Return [X, Y] of the center of cell containing provided text 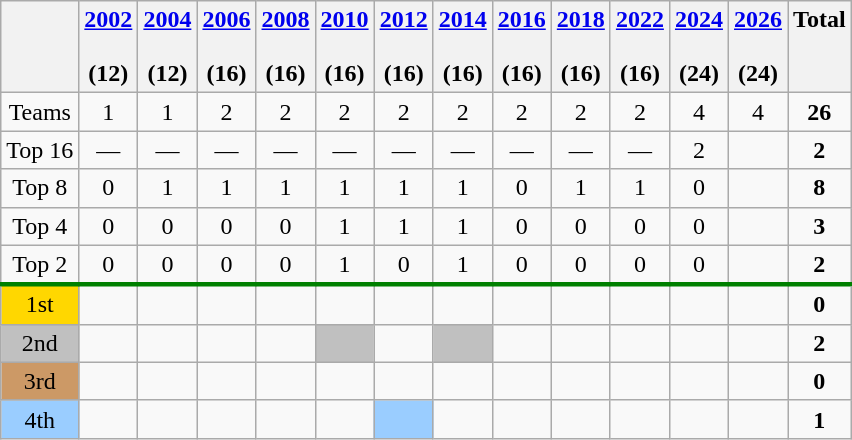
2018 (16) [580, 47]
2010 (16) [344, 47]
2nd [40, 343]
2004 (12) [168, 47]
Teams [40, 112]
26 [820, 112]
Top 4 [40, 226]
2012 (16) [404, 47]
2014 (16) [462, 47]
2024 (24) [698, 47]
Top 2 [40, 265]
2022 (16) [640, 47]
8 [820, 188]
2006 (16) [226, 47]
1st [40, 305]
Top 8 [40, 188]
2026 (24) [758, 47]
4th [40, 419]
2016 (16) [522, 47]
3rd [40, 381]
3 [820, 226]
2008 (16) [286, 47]
Top 16 [40, 150]
Total [820, 47]
2002 (12) [108, 47]
